Find where the given text appears and provide that cell's center as [X, Y] coordinate. 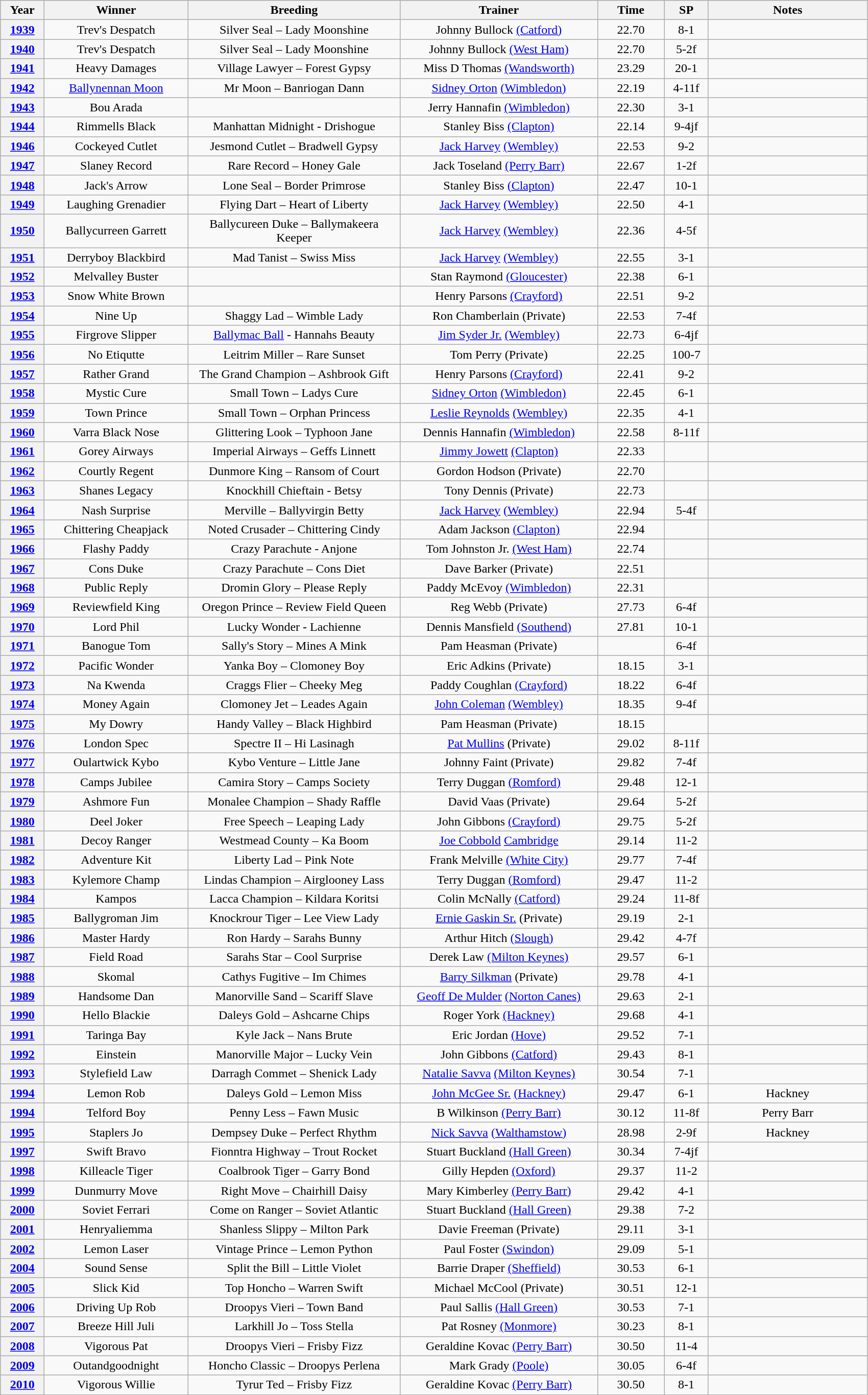
Sound Sense [116, 1268]
Davie Freeman (Private) [499, 1230]
22.74 [631, 549]
Ashmore Fun [116, 801]
London Spec [116, 743]
Flashy Paddy [116, 549]
Flying Dart – Heart of Liberty [294, 204]
30.05 [631, 1365]
Driving Up Rob [116, 1307]
1989 [22, 996]
29.52 [631, 1035]
My Dowry [116, 724]
9-4jf [686, 127]
Na Kwenda [116, 685]
1965 [22, 529]
Nash Surprise [116, 510]
27.81 [631, 627]
22.19 [631, 88]
Jack's Arrow [116, 185]
1970 [22, 627]
Imperial Airways – Geffs Linnett [294, 452]
Lone Seal – Border Primrose [294, 185]
1960 [22, 432]
John McGee Sr. (Hackney) [499, 1093]
Vigorous Pat [116, 1346]
Paddy McEvoy (Wimbledon) [499, 588]
Sally's Story – Mines A Mink [294, 646]
9-4f [686, 704]
Manhattan Midnight - Drishogue [294, 127]
1984 [22, 899]
Money Again [116, 704]
Coalbrook Tiger – Garry Bond [294, 1171]
Shanless Slippy – Milton Park [294, 1230]
1985 [22, 918]
Come on Ranger – Soviet Atlantic [294, 1210]
22.35 [631, 413]
4-7f [686, 938]
Perry Barr [787, 1113]
1978 [22, 782]
Derek Law (Milton Keynes) [499, 957]
Westmead County – Ka Boom [294, 840]
1952 [22, 277]
Killeacle Tiger [116, 1171]
Chittering Cheapjack [116, 529]
Courtly Regent [116, 471]
1995 [22, 1132]
Lemon Rob [116, 1093]
1981 [22, 840]
2-9f [686, 1132]
1959 [22, 413]
Leslie Reynolds (Wembley) [499, 413]
John Gibbons (Crayford) [499, 821]
Taringa Bay [116, 1035]
29.64 [631, 801]
1954 [22, 316]
Handy Valley – Black Highbird [294, 724]
30.23 [631, 1327]
Kylemore Champ [116, 879]
Ballycureen Duke – Ballymakeera Keeper [294, 231]
29.37 [631, 1171]
1975 [22, 724]
Knockrour Tiger – Lee View Lady [294, 918]
Ron Chamberlain (Private) [499, 316]
4-11f [686, 88]
1961 [22, 452]
Mad Tanist – Swiss Miss [294, 257]
1953 [22, 296]
Ballynennan Moon [116, 88]
Barrie Draper (Sheffield) [499, 1268]
Year [22, 10]
Stylefield Law [116, 1074]
Time [631, 10]
1951 [22, 257]
Joe Cobbold Cambridge [499, 840]
Noted Crusader – Chittering Cindy [294, 529]
Jimmy Jowett (Clapton) [499, 452]
Johnny Bullock (Catford) [499, 30]
1940 [22, 49]
1986 [22, 938]
1948 [22, 185]
7-4jf [686, 1151]
Merville – Ballyvirgin Betty [294, 510]
Vigorous Willie [116, 1385]
Jesmond Cutlet – Bradwell Gypsy [294, 146]
Split the Bill – Little Violet [294, 1268]
Colin McNally (Catford) [499, 899]
1973 [22, 685]
Spectre II – Hi Lasinagh [294, 743]
1988 [22, 977]
1942 [22, 88]
Soviet Ferrari [116, 1210]
Master Hardy [116, 938]
29.57 [631, 957]
29.68 [631, 1015]
Outandgoodnight [116, 1365]
1992 [22, 1054]
Oregon Prince – Review Field Queen [294, 607]
1-2f [686, 165]
30.12 [631, 1113]
Town Prince [116, 413]
Top Honcho – Warren Swift [294, 1288]
Firgrove Slipper [116, 335]
Field Road [116, 957]
Shanes Legacy [116, 490]
1987 [22, 957]
Rimmells Black [116, 127]
Paul Foster (Swindon) [499, 1249]
Dromin Glory – Please Reply [294, 588]
1972 [22, 666]
Derryboy Blackbird [116, 257]
John Gibbons (Catford) [499, 1054]
Liberty Lad – Pink Note [294, 860]
Tony Dennis (Private) [499, 490]
Arthur Hitch (Slough) [499, 938]
Camira Story – Camps Society [294, 782]
Slick Kid [116, 1288]
Ernie Gaskin Sr. (Private) [499, 918]
Daleys Gold – Lemon Miss [294, 1093]
Jack Toseland (Perry Barr) [499, 165]
1963 [22, 490]
Adam Jackson (Clapton) [499, 529]
11-4 [686, 1346]
1950 [22, 231]
Cathys Fugitive – Im Chimes [294, 977]
28.98 [631, 1132]
Free Speech – Leaping Lady [294, 821]
Ron Hardy – Sarahs Bunny [294, 938]
Eric Adkins (Private) [499, 666]
Fionntra Highway – Trout Rocket [294, 1151]
Right Move – Chairhill Daisy [294, 1191]
1962 [22, 471]
30.51 [631, 1288]
22.67 [631, 165]
22.14 [631, 127]
Pat Rosney (Monmore) [499, 1327]
Honcho Classic – Droopys Perlena [294, 1365]
29.02 [631, 743]
27.73 [631, 607]
Oulartwick Kybo [116, 763]
Geoff De Mulder (Norton Canes) [499, 996]
29.14 [631, 840]
1964 [22, 510]
1946 [22, 146]
2010 [22, 1385]
1949 [22, 204]
Mark Grady (Poole) [499, 1365]
1983 [22, 879]
Public Reply [116, 588]
2009 [22, 1365]
Skomal [116, 977]
Lindas Champion – Airglooney Lass [294, 879]
Trainer [499, 10]
1993 [22, 1074]
1966 [22, 549]
Droopys Vieri – Frisby Fizz [294, 1346]
Crazy Parachute - Anjone [294, 549]
29.19 [631, 918]
22.25 [631, 354]
2008 [22, 1346]
1991 [22, 1035]
Swift Bravo [116, 1151]
Kampos [116, 899]
29.43 [631, 1054]
Mystic Cure [116, 393]
1982 [22, 860]
Hello Blackie [116, 1015]
Glittering Look – Typhoon Jane [294, 432]
Dave Barker (Private) [499, 569]
22.50 [631, 204]
29.11 [631, 1230]
Melvalley Buster [116, 277]
Dennis Mansfield (Southend) [499, 627]
30.34 [631, 1151]
Camps Jubilee [116, 782]
Ballymac Ball - Hannahs Beauty [294, 335]
Henryaliemma [116, 1230]
1955 [22, 335]
2002 [22, 1249]
Dunmore King – Ransom of Court [294, 471]
Johnny Bullock (West Ham) [499, 49]
Johnny Faint (Private) [499, 763]
Ballygroman Jim [116, 918]
Daleys Gold – Ashcarne Chips [294, 1015]
Small Town – Orphan Princess [294, 413]
1957 [22, 374]
22.41 [631, 374]
Lacca Champion – Kildara Koritsi [294, 899]
Winner [116, 10]
Paul Sallis (Hall Green) [499, 1307]
18.22 [631, 685]
Slaney Record [116, 165]
Deel Joker [116, 821]
1979 [22, 801]
Bou Arada [116, 107]
1974 [22, 704]
22.45 [631, 393]
2000 [22, 1210]
No Etiqutte [116, 354]
29.24 [631, 899]
Knockhill Chieftain - Betsy [294, 490]
1977 [22, 763]
6-4jf [686, 335]
20-1 [686, 68]
SP [686, 10]
22.33 [631, 452]
5-4f [686, 510]
Varra Black Nose [116, 432]
22.38 [631, 277]
1998 [22, 1171]
Mary Kimberley (Perry Barr) [499, 1191]
Manorville Major – Lucky Vein [294, 1054]
1997 [22, 1151]
Kybo Venture – Little Jane [294, 763]
David Vaas (Private) [499, 801]
Breeze Hill Juli [116, 1327]
1958 [22, 393]
Craggs Flier – Cheeky Meg [294, 685]
1968 [22, 588]
Lucky Wonder - Lachienne [294, 627]
Droopys Vieri – Town Band [294, 1307]
2007 [22, 1327]
1939 [22, 30]
Laughing Grenadier [116, 204]
29.78 [631, 977]
1976 [22, 743]
Penny Less – Fawn Music [294, 1113]
Small Town – Ladys Cure [294, 393]
29.77 [631, 860]
Snow White Brown [116, 296]
Dempsey Duke – Perfect Rhythm [294, 1132]
Miss D Thomas (Wandsworth) [499, 68]
Natalie Savva (Milton Keynes) [499, 1074]
Vintage Prince – Lemon Python [294, 1249]
Dunmurry Move [116, 1191]
2004 [22, 1268]
Gilly Hepden (Oxford) [499, 1171]
22.30 [631, 107]
Gordon Hodson (Private) [499, 471]
Reviewfield King [116, 607]
Jim Syder Jr. (Wembley) [499, 335]
18.35 [631, 704]
Gorey Airways [116, 452]
Lemon Laser [116, 1249]
30.54 [631, 1074]
2001 [22, 1230]
Reg Webb (Private) [499, 607]
The Grand Champion – Ashbrook Gift [294, 374]
Heavy Damages [116, 68]
Nick Savva (Walthamstow) [499, 1132]
22.55 [631, 257]
22.47 [631, 185]
Tom Johnston Jr. (West Ham) [499, 549]
Cockeyed Cutlet [116, 146]
1971 [22, 646]
Pat Mullins (Private) [499, 743]
Notes [787, 10]
Tyrur Ted – Frisby Fizz [294, 1385]
Leitrim Miller – Rare Sunset [294, 354]
Darragh Commet – Shenick Lady [294, 1074]
1943 [22, 107]
1941 [22, 68]
29.09 [631, 1249]
1947 [22, 165]
5-1 [686, 1249]
Banogue Tom [116, 646]
Roger York (Hackney) [499, 1015]
1969 [22, 607]
Lord Phil [116, 627]
29.75 [631, 821]
2005 [22, 1288]
29.63 [631, 996]
Kyle Jack – Nans Brute [294, 1035]
Larkhill Jo – Toss Stella [294, 1327]
Telford Boy [116, 1113]
1990 [22, 1015]
Dennis Hannafin (Wimbledon) [499, 432]
1980 [22, 821]
1967 [22, 569]
1944 [22, 127]
Staplers Jo [116, 1132]
Frank Melville (White City) [499, 860]
Decoy Ranger [116, 840]
Crazy Parachute – Cons Diet [294, 569]
Clomoney Jet – Leades Again [294, 704]
29.48 [631, 782]
Ballycurreen Garrett [116, 231]
Handsome Dan [116, 996]
4-5f [686, 231]
Mr Moon – Banriogan Dann [294, 88]
Einstein [116, 1054]
Shaggy Lad – Wimble Lady [294, 316]
Jerry Hannafin (Wimbledon) [499, 107]
Pacific Wonder [116, 666]
Tom Perry (Private) [499, 354]
Manorville Sand – Scariff Slave [294, 996]
Yanka Boy – Clomoney Boy [294, 666]
Paddy Coughlan (Crayford) [499, 685]
29.82 [631, 763]
1956 [22, 354]
22.36 [631, 231]
22.31 [631, 588]
Cons Duke [116, 569]
Nine Up [116, 316]
100-7 [686, 354]
Rather Grand [116, 374]
Village Lawyer – Forest Gypsy [294, 68]
Eric Jordan (Hove) [499, 1035]
Michael McCool (Private) [499, 1288]
Breeding [294, 10]
29.38 [631, 1210]
Rare Record – Honey Gale [294, 165]
Adventure Kit [116, 860]
Barry Silkman (Private) [499, 977]
John Coleman (Wembley) [499, 704]
23.29 [631, 68]
B Wilkinson (Perry Barr) [499, 1113]
7-2 [686, 1210]
2006 [22, 1307]
Stan Raymond (Gloucester) [499, 277]
Monalee Champion – Shady Raffle [294, 801]
1999 [22, 1191]
22.58 [631, 432]
Sarahs Star – Cool Surprise [294, 957]
